From the cell containing the given text, extract its center point as [X, Y] coordinate. 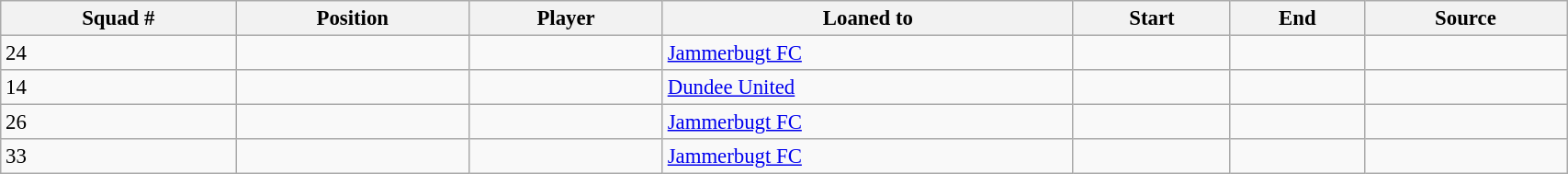
Start [1152, 18]
Source [1465, 18]
Squad # [118, 18]
Position [353, 18]
33 [118, 157]
24 [118, 53]
Player [566, 18]
26 [118, 122]
14 [118, 87]
Dundee United [867, 87]
End [1297, 18]
Loaned to [867, 18]
